Return [x, y] of the center of cell containing provided text 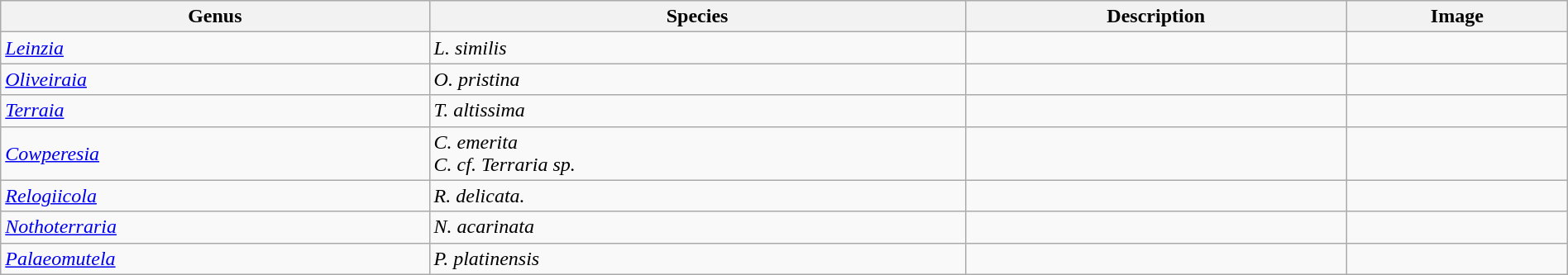
Image [1457, 17]
Oliveiraia [215, 79]
L. similis [697, 48]
Relogiicola [215, 196]
Cowperesia [215, 154]
Genus [215, 17]
Leinzia [215, 48]
O. pristina [697, 79]
T. altissima [697, 111]
Species [697, 17]
Palaeomutela [215, 258]
N. acarinata [697, 227]
Description [1156, 17]
C. emeritaC. cf. Terraria sp. [697, 154]
Nothoterraria [215, 227]
R. delicata. [697, 196]
P. platinensis [697, 258]
Terraia [215, 111]
